Identify which cell holds the provided text, then report its (X, Y) central coordinate. 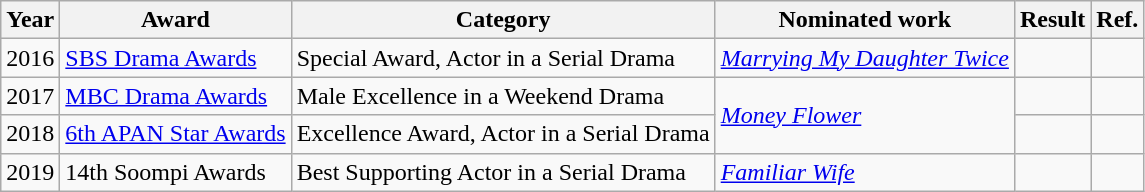
Result (1052, 20)
SBS Drama Awards (176, 58)
2018 (30, 134)
Excellence Award, Actor in a Serial Drama (503, 134)
6th APAN Star Awards (176, 134)
MBC Drama Awards (176, 96)
Best Supporting Actor in a Serial Drama (503, 172)
Marrying My Daughter Twice (864, 58)
Familiar Wife (864, 172)
Year (30, 20)
2016 (30, 58)
Special Award, Actor in a Serial Drama (503, 58)
Money Flower (864, 115)
Award (176, 20)
Male Excellence in a Weekend Drama (503, 96)
2019 (30, 172)
2017 (30, 96)
14th Soompi Awards (176, 172)
Nominated work (864, 20)
Category (503, 20)
Ref. (1118, 20)
